Return the (x, y) coordinate for the center point of the cell that contains the specified text.  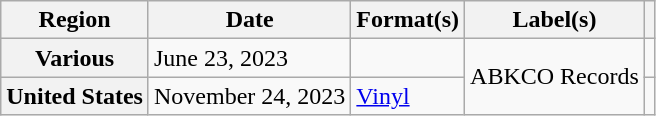
Format(s) (408, 20)
November 24, 2023 (249, 96)
United States (75, 96)
Region (75, 20)
Vinyl (408, 96)
June 23, 2023 (249, 58)
Label(s) (555, 20)
Date (249, 20)
ABKCO Records (555, 77)
Various (75, 58)
